Identify which cell holds the provided text, then report its [X, Y] central coordinate. 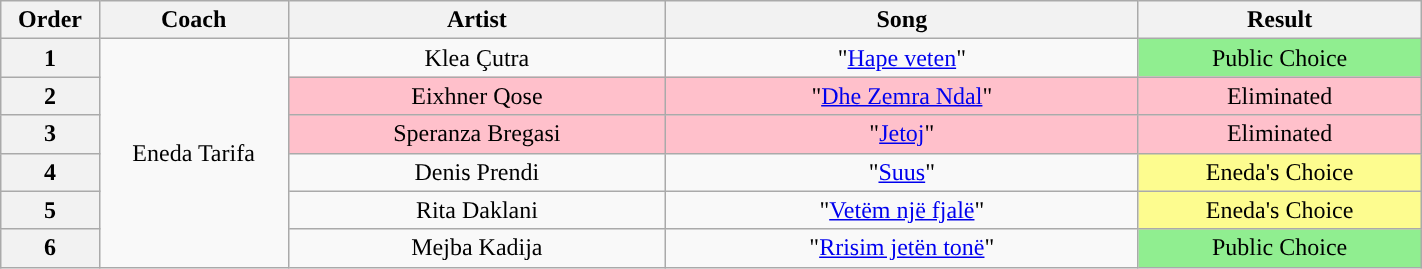
2 [50, 96]
Artist [477, 20]
Eixhner Qose [477, 96]
Klea Çutra [477, 58]
Eneda Tarifa [194, 153]
6 [50, 248]
Song [902, 20]
Result [1280, 20]
"Jetoj" [902, 134]
Coach [194, 20]
"Vetëm një fjalë" [902, 210]
3 [50, 134]
Order [50, 20]
Rita Daklani [477, 210]
"Dhe Zemra Ndal" [902, 96]
Speranza Bregasi [477, 134]
"Suus" [902, 172]
4 [50, 172]
"Hape veten" [902, 58]
Mejba Kadija [477, 248]
"Rrisim jetën tonë" [902, 248]
5 [50, 210]
1 [50, 58]
Denis Prendi [477, 172]
